Find where the given text appears and provide that cell's center as (x, y) coordinate. 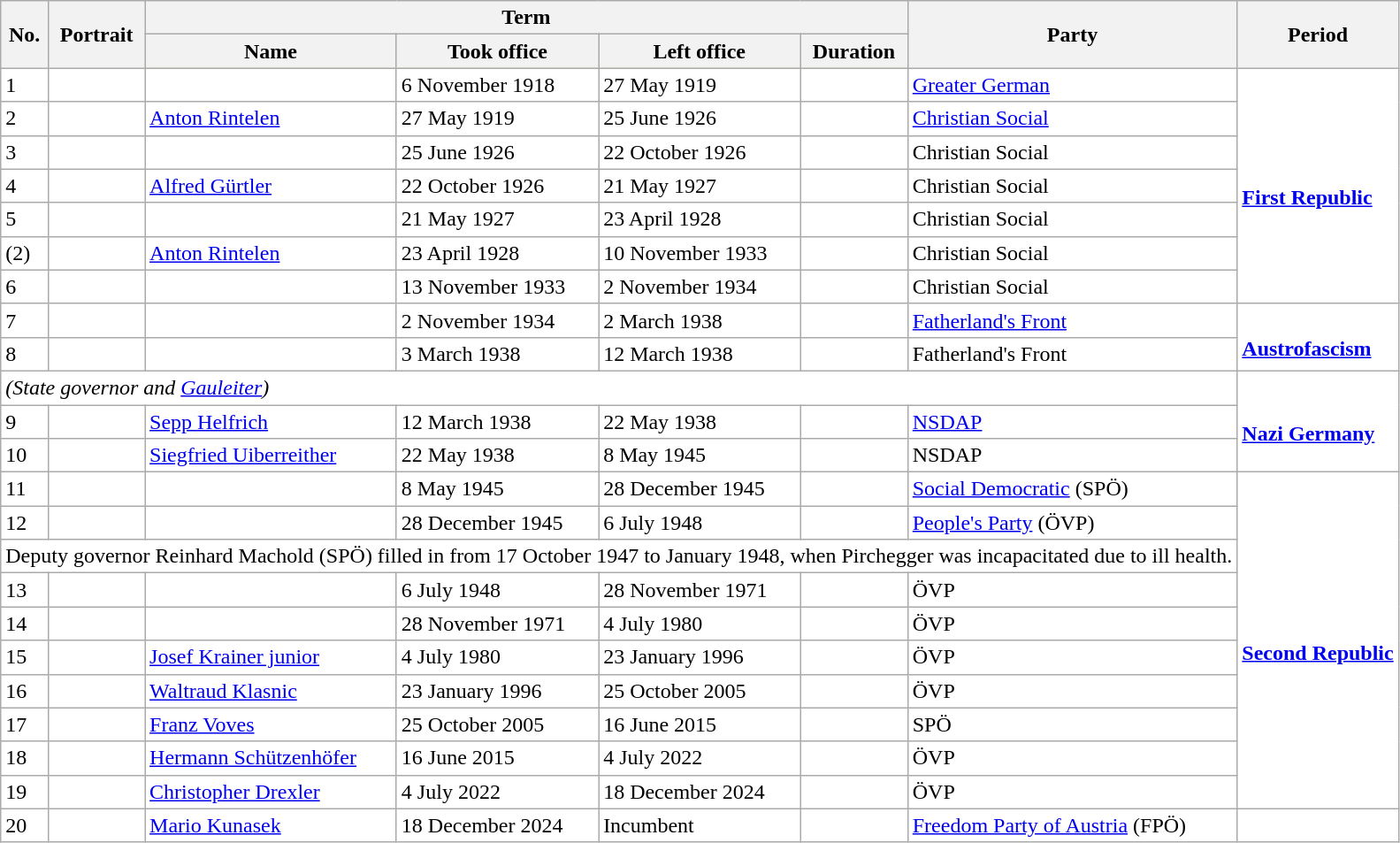
20 (25, 825)
18 (25, 758)
Party (1072, 34)
Social Democratic (SPÖ) (1072, 489)
Mario Kunasek (271, 825)
Second Republic (1318, 640)
2 (25, 119)
3 (25, 152)
Franz Voves (271, 724)
SPÖ (1072, 724)
Sepp Helfrich (271, 422)
(2) (25, 253)
10 November 1933 (700, 253)
2 March 1938 (700, 320)
1 (25, 85)
14 (25, 624)
Left office (700, 51)
Nazi Germany (1318, 421)
13 (25, 590)
6 (25, 287)
Period (1318, 34)
17 (25, 724)
Waltraud Klasnic (271, 691)
Deputy governor Reinhard Machold (SPÖ) filled in from 17 October 1947 to January 1948, when Pirchegger was incapacitated due to ill health. (619, 556)
3 March 1938 (497, 354)
10 (25, 456)
Alfred Gürtler (271, 186)
13 November 1933 (497, 287)
Freedom Party of Austria (FPÖ) (1072, 825)
16 (25, 691)
People's Party (ÖVP) (1072, 523)
5 (25, 219)
Christopher Drexler (271, 792)
Hermann Schützenhöfer (271, 758)
Greater German (1072, 85)
Name (271, 51)
(State governor and Gauleiter) (619, 387)
Portrait (97, 34)
Austrofascism (1318, 337)
19 (25, 792)
12 (25, 523)
11 (25, 489)
First Republic (1318, 186)
Incumbent (700, 825)
No. (25, 34)
4 (25, 186)
Siegfried Uiberreither (271, 456)
15 (25, 657)
7 (25, 320)
Term (527, 18)
Took office (497, 51)
8 (25, 354)
Duration (854, 51)
6 November 1918 (497, 85)
Josef Krainer junior (271, 657)
9 (25, 422)
